Find where the given text appears and provide that cell's center as (x, y) coordinate. 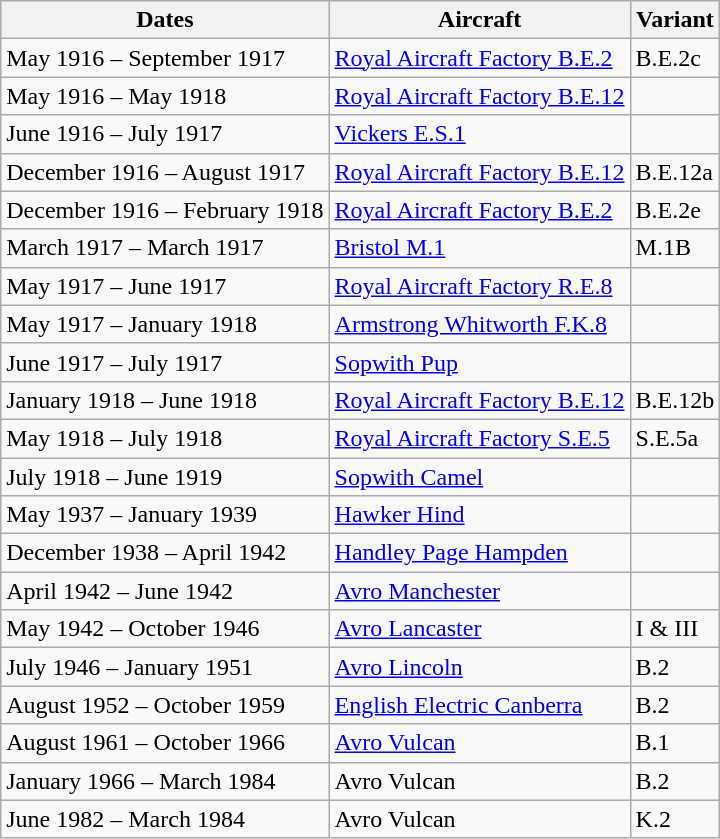
June 1916 – July 1917 (165, 134)
B.E.2c (675, 58)
K.2 (675, 819)
May 1918 – July 1918 (165, 438)
July 1946 – January 1951 (165, 667)
B.E.12b (675, 400)
August 1952 – October 1959 (165, 705)
December 1916 – August 1917 (165, 172)
June 1917 – July 1917 (165, 362)
Vickers E.S.1 (480, 134)
Variant (675, 20)
I & III (675, 629)
August 1961 – October 1966 (165, 743)
December 1916 – February 1918 (165, 210)
Dates (165, 20)
March 1917 – March 1917 (165, 248)
April 1942 – June 1942 (165, 591)
June 1982 – March 1984 (165, 819)
B.1 (675, 743)
Avro Lincoln (480, 667)
Avro Lancaster (480, 629)
English Electric Canberra (480, 705)
July 1918 – June 1919 (165, 477)
May 1916 – May 1918 (165, 96)
B.E.2e (675, 210)
Aircraft (480, 20)
May 1942 – October 1946 (165, 629)
January 1918 – June 1918 (165, 400)
M.1B (675, 248)
December 1938 – April 1942 (165, 553)
Handley Page Hampden (480, 553)
May 1937 – January 1939 (165, 515)
Bristol M.1 (480, 248)
Avro Manchester (480, 591)
Sopwith Camel (480, 477)
Armstrong Whitworth F.K.8 (480, 324)
May 1917 – January 1918 (165, 324)
Hawker Hind (480, 515)
S.E.5a (675, 438)
B.E.12a (675, 172)
May 1917 – June 1917 (165, 286)
Royal Aircraft Factory S.E.5 (480, 438)
May 1916 – September 1917 (165, 58)
Royal Aircraft Factory R.E.8 (480, 286)
January 1966 – March 1984 (165, 781)
Sopwith Pup (480, 362)
